From the cell containing the given text, extract its center point as (X, Y) coordinate. 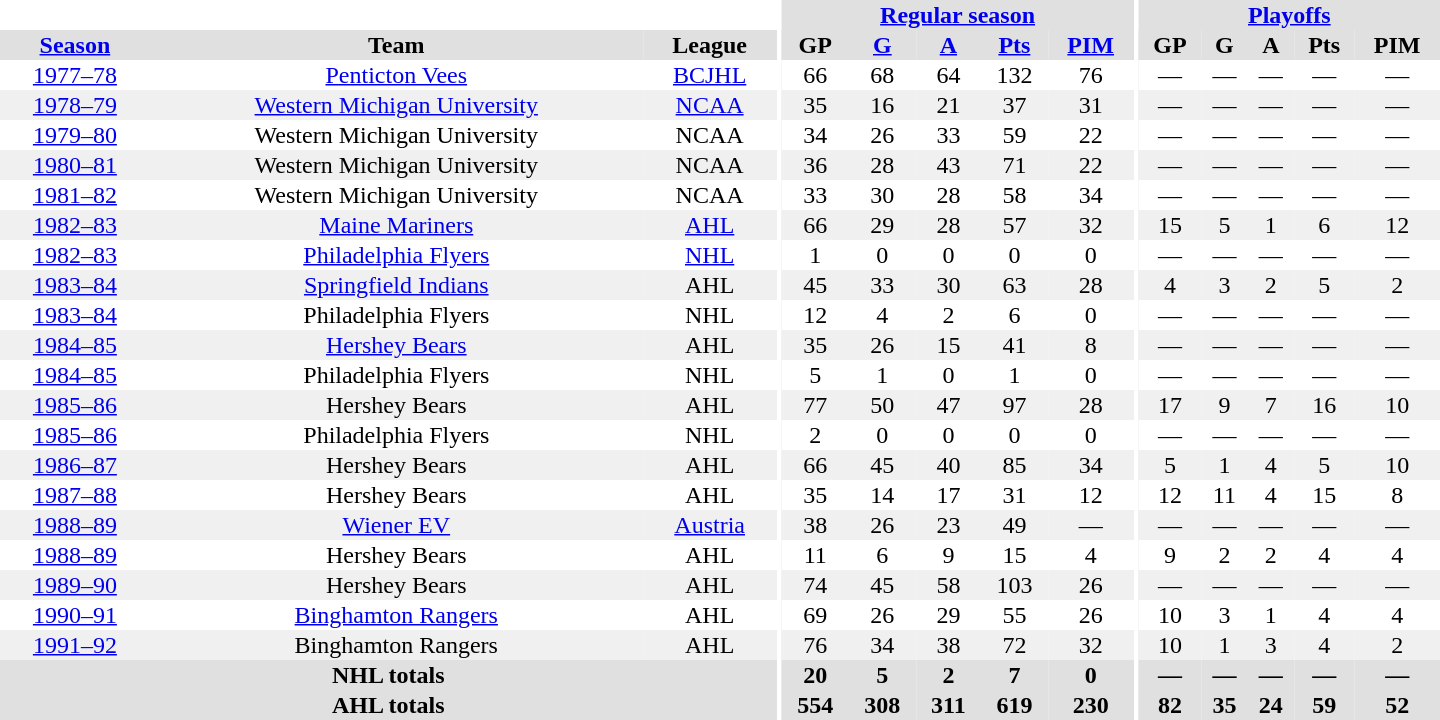
Wiener EV (396, 525)
308 (882, 705)
103 (1014, 585)
43 (948, 165)
69 (816, 615)
71 (1014, 165)
72 (1014, 645)
Regular season (958, 15)
230 (1091, 705)
1978–79 (75, 105)
Team (396, 45)
1987–88 (75, 495)
1989–90 (75, 585)
52 (1397, 705)
23 (948, 525)
1977–78 (75, 75)
NHL totals (388, 675)
BCJHL (710, 75)
Season (75, 45)
Maine Mariners (396, 225)
49 (1014, 525)
55 (1014, 615)
64 (948, 75)
14 (882, 495)
Springfield Indians (396, 285)
Playoffs (1290, 15)
21 (948, 105)
1991–92 (75, 645)
1986–87 (75, 465)
36 (816, 165)
63 (1014, 285)
311 (948, 705)
Austria (710, 525)
1990–91 (75, 615)
League (710, 45)
40 (948, 465)
554 (816, 705)
50 (882, 405)
82 (1170, 705)
37 (1014, 105)
20 (816, 675)
132 (1014, 75)
85 (1014, 465)
68 (882, 75)
57 (1014, 225)
Penticton Vees (396, 75)
47 (948, 405)
AHL totals (388, 705)
1979–80 (75, 135)
74 (816, 585)
41 (1014, 345)
97 (1014, 405)
1981–82 (75, 195)
619 (1014, 705)
24 (1271, 705)
1980–81 (75, 165)
77 (816, 405)
